Search for the cell housing the specified text and yield its [x, y] center coordinate. 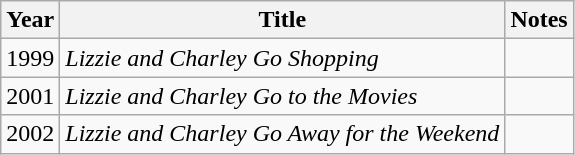
Lizzie and Charley Go to the Movies [282, 96]
2002 [30, 134]
Lizzie and Charley Go Away for the Weekend [282, 134]
Year [30, 20]
Notes [539, 20]
1999 [30, 58]
Title [282, 20]
2001 [30, 96]
Lizzie and Charley Go Shopping [282, 58]
